Output the [x, y] coordinate of the center of the cell containing the given text.  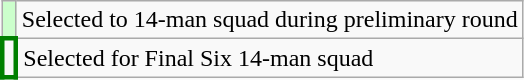
Selected for Final Six 14-man squad [270, 58]
Selected to 14-man squad during preliminary round [270, 20]
